Return the (X, Y) coordinate for the center point of the cell that contains the specified text.  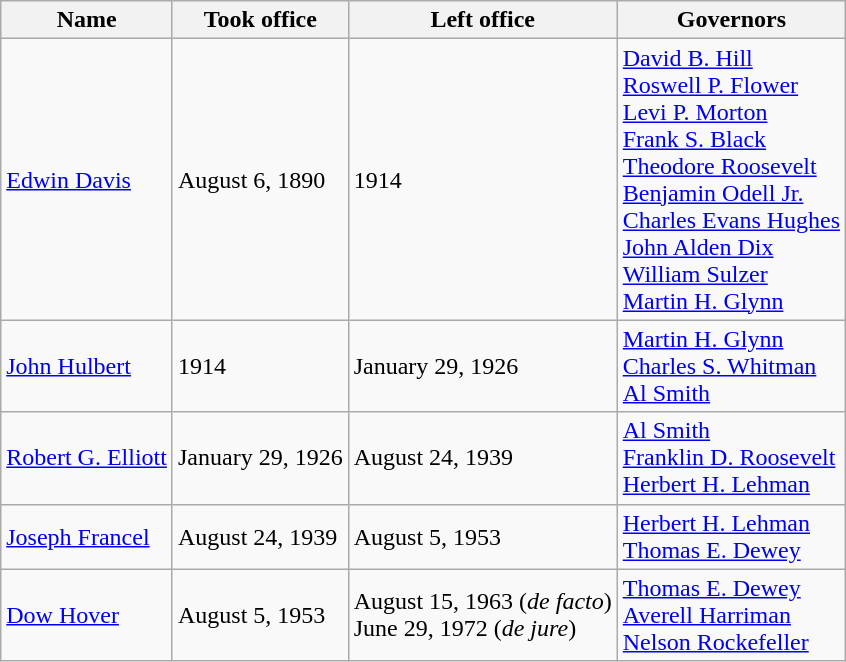
Dow Hover (87, 615)
August 15, 1963 (de facto)June 29, 1972 (de jure) (482, 615)
Name (87, 20)
Joseph Francel (87, 536)
Took office (260, 20)
Martin H. GlynnCharles S. WhitmanAl Smith (731, 366)
John Hulbert (87, 366)
Edwin Davis (87, 180)
Governors (731, 20)
Left office (482, 20)
Thomas E. DeweyAverell HarrimanNelson Rockefeller (731, 615)
August 6, 1890 (260, 180)
Robert G. Elliott (87, 458)
Herbert H. LehmanThomas E. Dewey (731, 536)
Al SmithFranklin D. RooseveltHerbert H. Lehman (731, 458)
